Identify which cell holds the provided text, then report its (x, y) central coordinate. 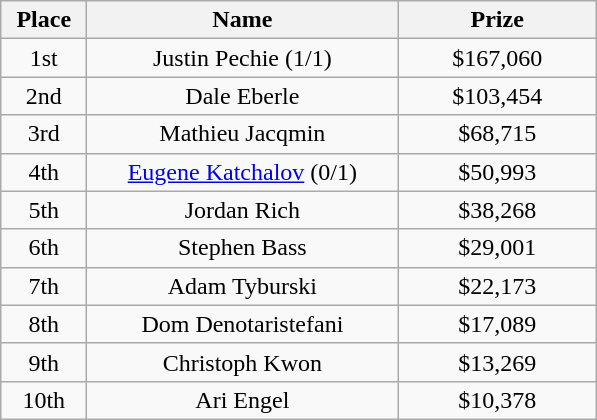
Eugene Katchalov (0/1) (242, 172)
6th (44, 248)
$50,993 (498, 172)
Adam Tyburski (242, 286)
5th (44, 210)
7th (44, 286)
3rd (44, 134)
$10,378 (498, 400)
Jordan Rich (242, 210)
2nd (44, 96)
$103,454 (498, 96)
$17,089 (498, 324)
$38,268 (498, 210)
10th (44, 400)
Stephen Bass (242, 248)
Place (44, 20)
$167,060 (498, 58)
$22,173 (498, 286)
Christoph Kwon (242, 362)
Dale Eberle (242, 96)
Prize (498, 20)
Dom Denotaristefani (242, 324)
9th (44, 362)
1st (44, 58)
8th (44, 324)
$29,001 (498, 248)
Justin Pechie (1/1) (242, 58)
Mathieu Jacqmin (242, 134)
Name (242, 20)
Ari Engel (242, 400)
$68,715 (498, 134)
4th (44, 172)
$13,269 (498, 362)
